Search for the cell housing the specified text and yield its [x, y] center coordinate. 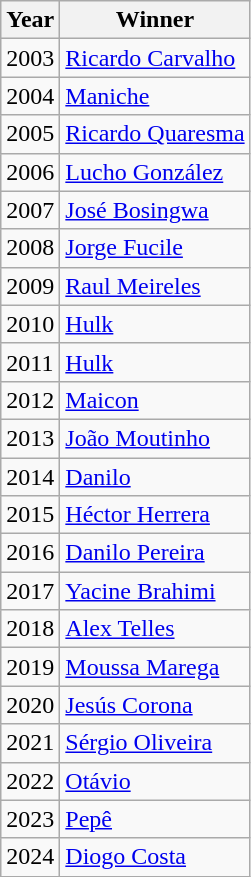
Diogo Costa [155, 857]
2016 [30, 553]
2006 [30, 172]
Lucho González [155, 172]
Moussa Marega [155, 667]
José Bosingwa [155, 210]
2020 [30, 705]
2021 [30, 743]
Jorge Fucile [155, 248]
2014 [30, 477]
2019 [30, 667]
Pepê [155, 819]
Year [30, 20]
2013 [30, 438]
Danilo Pereira [155, 553]
João Moutinho [155, 438]
Ricardo Quaresma [155, 134]
2004 [30, 96]
Winner [155, 20]
Danilo [155, 477]
Raul Meireles [155, 286]
2011 [30, 362]
2010 [30, 324]
2003 [30, 58]
2012 [30, 400]
2023 [30, 819]
2005 [30, 134]
Maicon [155, 400]
2017 [30, 591]
2022 [30, 781]
Sérgio Oliveira [155, 743]
Yacine Brahimi [155, 591]
2009 [30, 286]
Maniche [155, 96]
Alex Telles [155, 629]
2008 [30, 248]
Ricardo Carvalho [155, 58]
2015 [30, 515]
2018 [30, 629]
Otávio [155, 781]
2007 [30, 210]
Héctor Herrera [155, 515]
2024 [30, 857]
Jesús Corona [155, 705]
